Capture the cell that displays the provided text and extract its [x, y] central coordinate. 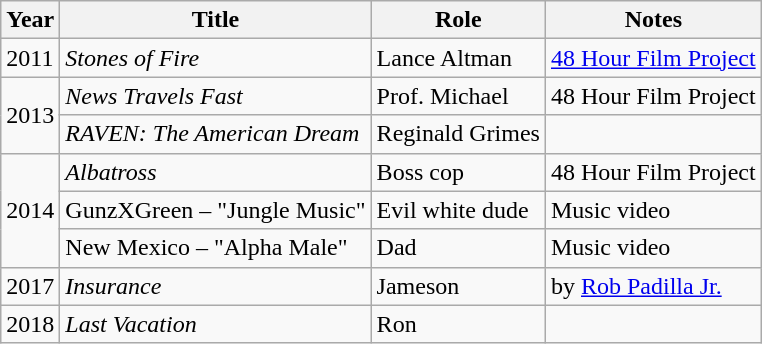
Last Vacation [216, 324]
Lance Altman [458, 58]
News Travels Fast [216, 96]
Insurance [216, 286]
2017 [30, 286]
Albatross [216, 172]
by Rob Padilla Jr. [653, 286]
Evil white dude [458, 210]
2013 [30, 115]
Dad [458, 248]
2018 [30, 324]
Boss cop [458, 172]
Role [458, 20]
2014 [30, 210]
New Mexico – "Alpha Male" [216, 248]
Year [30, 20]
2011 [30, 58]
Title [216, 20]
Reginald Grimes [458, 134]
Prof. Michael [458, 96]
Jameson [458, 286]
Stones of Fire [216, 58]
Ron [458, 324]
Notes [653, 20]
RAVEN: The American Dream [216, 134]
GunzXGreen – "Jungle Music" [216, 210]
